Return [X, Y] of the center of cell containing provided text 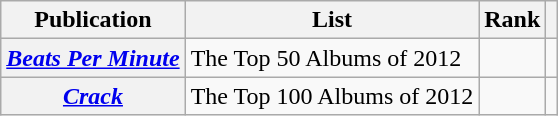
Publication [93, 20]
The Top 100 Albums of 2012 [332, 96]
Crack [93, 96]
The Top 50 Albums of 2012 [332, 58]
Beats Per Minute [93, 58]
List [332, 20]
Rank [512, 20]
